Search for the cell housing the specified text and yield its [x, y] center coordinate. 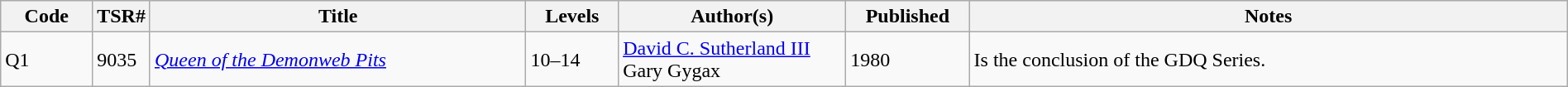
Q1 [46, 60]
Code [46, 17]
Queen of the Demonweb Pits [337, 60]
Notes [1269, 17]
10–14 [572, 60]
9035 [122, 60]
David C. Sutherland IIIGary Gygax [733, 60]
Is the conclusion of the GDQ Series. [1269, 60]
Published [908, 17]
Author(s) [733, 17]
Levels [572, 17]
1980 [908, 60]
Title [337, 17]
TSR# [122, 17]
